Determine the (x, y) coordinate at the center of the cell enclosing the given text.  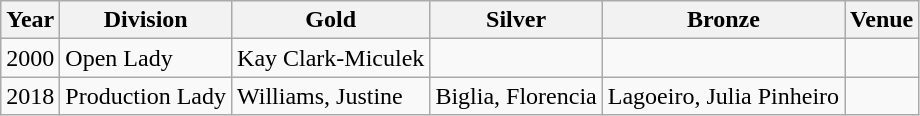
Open Lady (146, 58)
2018 (30, 96)
Lagoeiro, Julia Pinheiro (723, 96)
Biglia, Florencia (516, 96)
Venue (882, 20)
Bronze (723, 20)
Year (30, 20)
2000 (30, 58)
Gold (331, 20)
Silver (516, 20)
Williams, Justine (331, 96)
Kay Clark-Miculek (331, 58)
Production Lady (146, 96)
Division (146, 20)
